Identify which cell holds the provided text, then report its (x, y) central coordinate. 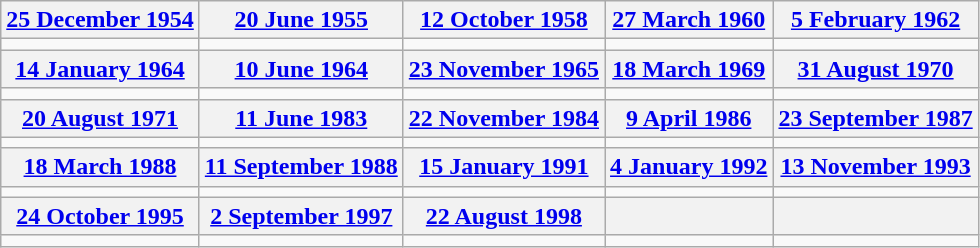
23 November 1965 (504, 69)
18 March 1988 (100, 167)
13 November 1993 (876, 167)
11 September 1988 (301, 167)
24 October 1995 (100, 216)
12 October 1958 (504, 20)
25 December 1954 (100, 20)
10 June 1964 (301, 69)
20 June 1955 (301, 20)
9 April 1986 (689, 118)
15 January 1991 (504, 167)
31 August 1970 (876, 69)
18 March 1969 (689, 69)
22 November 1984 (504, 118)
20 August 1971 (100, 118)
11 June 1983 (301, 118)
27 March 1960 (689, 20)
2 September 1997 (301, 216)
23 September 1987 (876, 118)
4 January 1992 (689, 167)
22 August 1998 (504, 216)
14 January 1964 (100, 69)
5 February 1962 (876, 20)
